Search for the cell housing the specified text and yield its [X, Y] center coordinate. 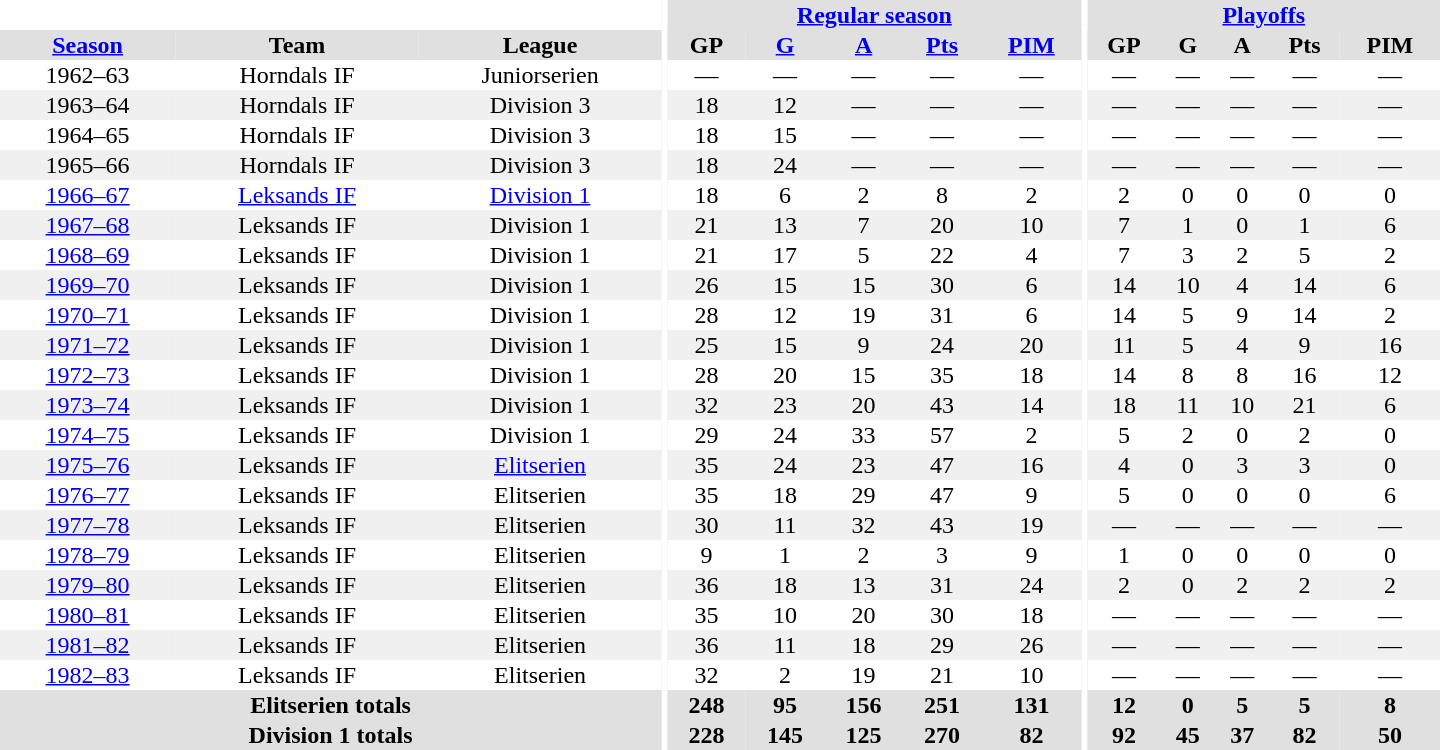
Elitserien totals [330, 705]
45 [1188, 735]
1978–79 [88, 555]
1973–74 [88, 405]
95 [786, 705]
1964–65 [88, 135]
25 [706, 345]
1974–75 [88, 435]
1981–82 [88, 645]
League [540, 45]
1972–73 [88, 375]
Team [297, 45]
Division 1 totals [330, 735]
Regular season [874, 15]
1980–81 [88, 615]
270 [942, 735]
131 [1031, 705]
22 [942, 255]
251 [942, 705]
1962–63 [88, 75]
1976–77 [88, 495]
Season [88, 45]
Juniorserien [540, 75]
1965–66 [88, 165]
1963–64 [88, 105]
1971–72 [88, 345]
33 [864, 435]
156 [864, 705]
1982–83 [88, 675]
228 [706, 735]
92 [1124, 735]
1966–67 [88, 195]
17 [786, 255]
57 [942, 435]
37 [1242, 735]
1967–68 [88, 225]
1970–71 [88, 315]
1969–70 [88, 285]
50 [1390, 735]
248 [706, 705]
1979–80 [88, 585]
Playoffs [1264, 15]
125 [864, 735]
145 [786, 735]
1975–76 [88, 465]
1977–78 [88, 525]
1968–69 [88, 255]
